Output the (x, y) coordinate of the center of the cell containing the given text.  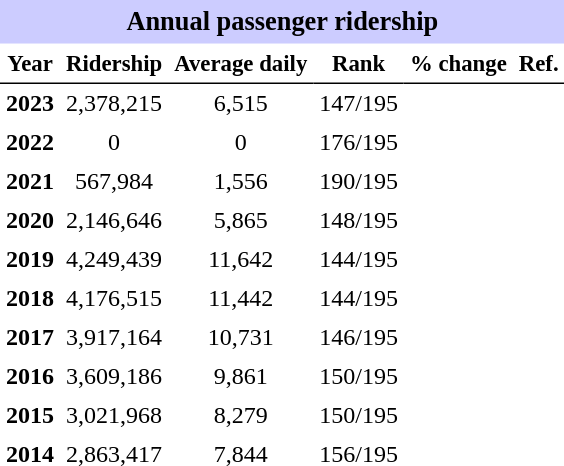
Year (30, 64)
9,861 (240, 376)
5,865 (240, 220)
4,176,515 (114, 298)
8,279 (240, 416)
2022 (30, 142)
2020 (30, 220)
6,515 (240, 104)
146/195 (358, 338)
2016 (30, 376)
2021 (30, 182)
2,146,646 (114, 220)
567,984 (114, 182)
2017 (30, 338)
1,556 (240, 182)
11,442 (240, 298)
Ridership (114, 64)
Rank (358, 64)
2015 (30, 416)
3,609,186 (114, 376)
Average daily (240, 64)
2018 (30, 298)
3,021,968 (114, 416)
4,249,439 (114, 260)
148/195 (358, 220)
176/195 (358, 142)
190/195 (358, 182)
2,378,215 (114, 104)
3,917,164 (114, 338)
10,731 (240, 338)
11,642 (240, 260)
2019 (30, 260)
2023 (30, 104)
147/195 (358, 104)
% change (458, 64)
